Capture the cell that displays the provided text and extract its (x, y) central coordinate. 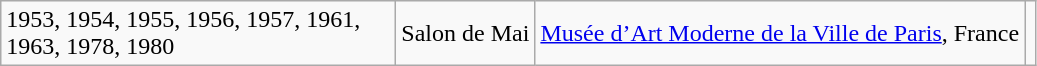
Salon de Mai (466, 34)
1953, 1954, 1955, 1956, 1957, 1961, 1963, 1978, 1980 (198, 34)
Musée d’Art Moderne de la Ville de Paris, France (780, 34)
